Search for the cell housing the specified text and yield its (x, y) center coordinate. 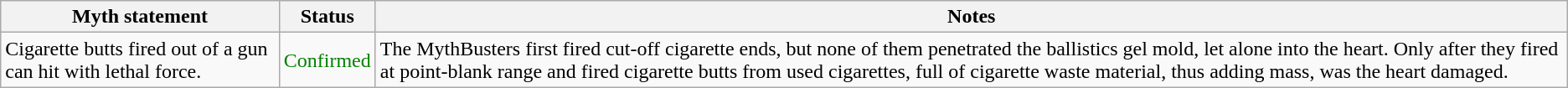
Myth statement (141, 17)
Cigarette butts fired out of a gun can hit with lethal force. (141, 60)
Status (327, 17)
Confirmed (327, 60)
Notes (972, 17)
